Locate the cell with the specified text and output its (x, y) center coordinate. 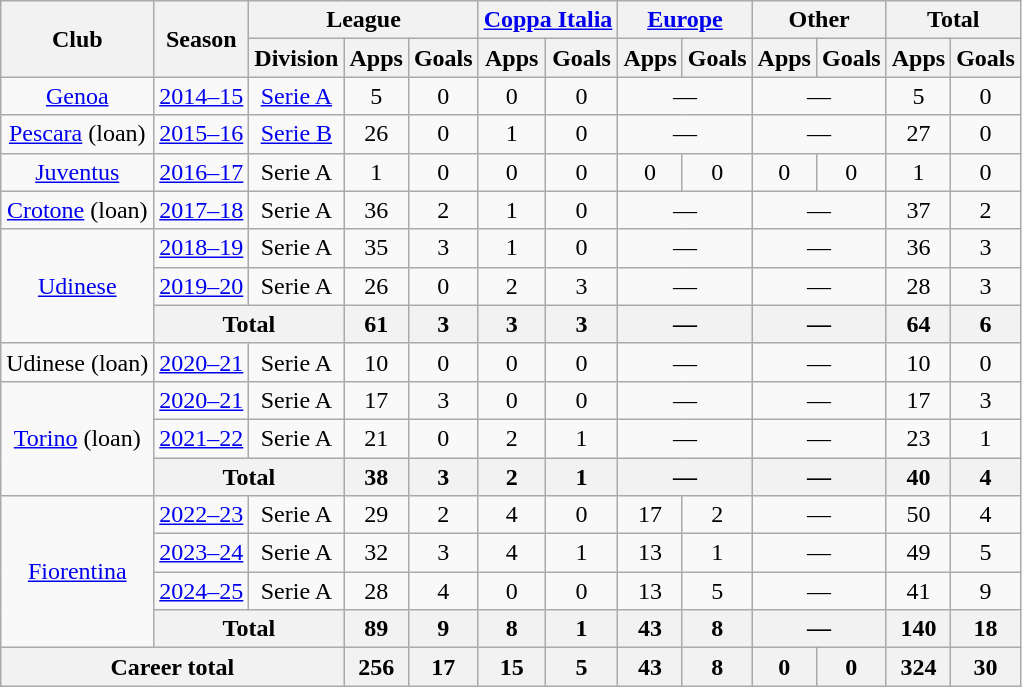
30 (986, 667)
Juventus (78, 172)
Coppa Italia (548, 20)
Udinese (78, 286)
Torino (loan) (78, 438)
Pescara (loan) (78, 134)
2014–15 (202, 96)
41 (918, 591)
21 (376, 438)
35 (376, 248)
23 (918, 438)
Career total (172, 667)
2021–22 (202, 438)
89 (376, 629)
Europe (685, 20)
50 (918, 515)
Division (296, 58)
61 (376, 324)
Fiorentina (78, 572)
2016–17 (202, 172)
37 (918, 210)
Serie B (296, 134)
2017–18 (202, 210)
49 (918, 553)
Udinese (loan) (78, 362)
Crotone (loan) (78, 210)
League (364, 20)
15 (512, 667)
29 (376, 515)
2024–25 (202, 591)
2022–23 (202, 515)
27 (918, 134)
32 (376, 553)
2019–20 (202, 286)
140 (918, 629)
2023–24 (202, 553)
Club (78, 39)
2018–19 (202, 248)
324 (918, 667)
256 (376, 667)
38 (376, 477)
18 (986, 629)
Genoa (78, 96)
64 (918, 324)
6 (986, 324)
40 (918, 477)
Other (819, 20)
2015–16 (202, 134)
Season (202, 39)
